Locate the cell with the specified text and output its [X, Y] center coordinate. 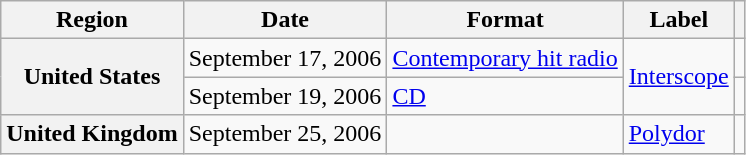
Format [505, 20]
Contemporary hit radio [505, 58]
Region [92, 20]
Interscope [678, 77]
September 17, 2006 [285, 58]
United Kingdom [92, 134]
Date [285, 20]
September 19, 2006 [285, 96]
Label [678, 20]
Polydor [678, 134]
September 25, 2006 [285, 134]
United States [92, 77]
CD [505, 96]
